Search for the cell housing the specified text and yield its (x, y) center coordinate. 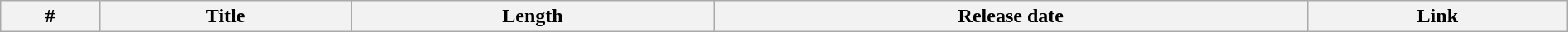
Title (225, 16)
# (50, 16)
Link (1437, 16)
Release date (1011, 16)
Length (533, 16)
